Return (X, Y) of the center of cell containing provided text 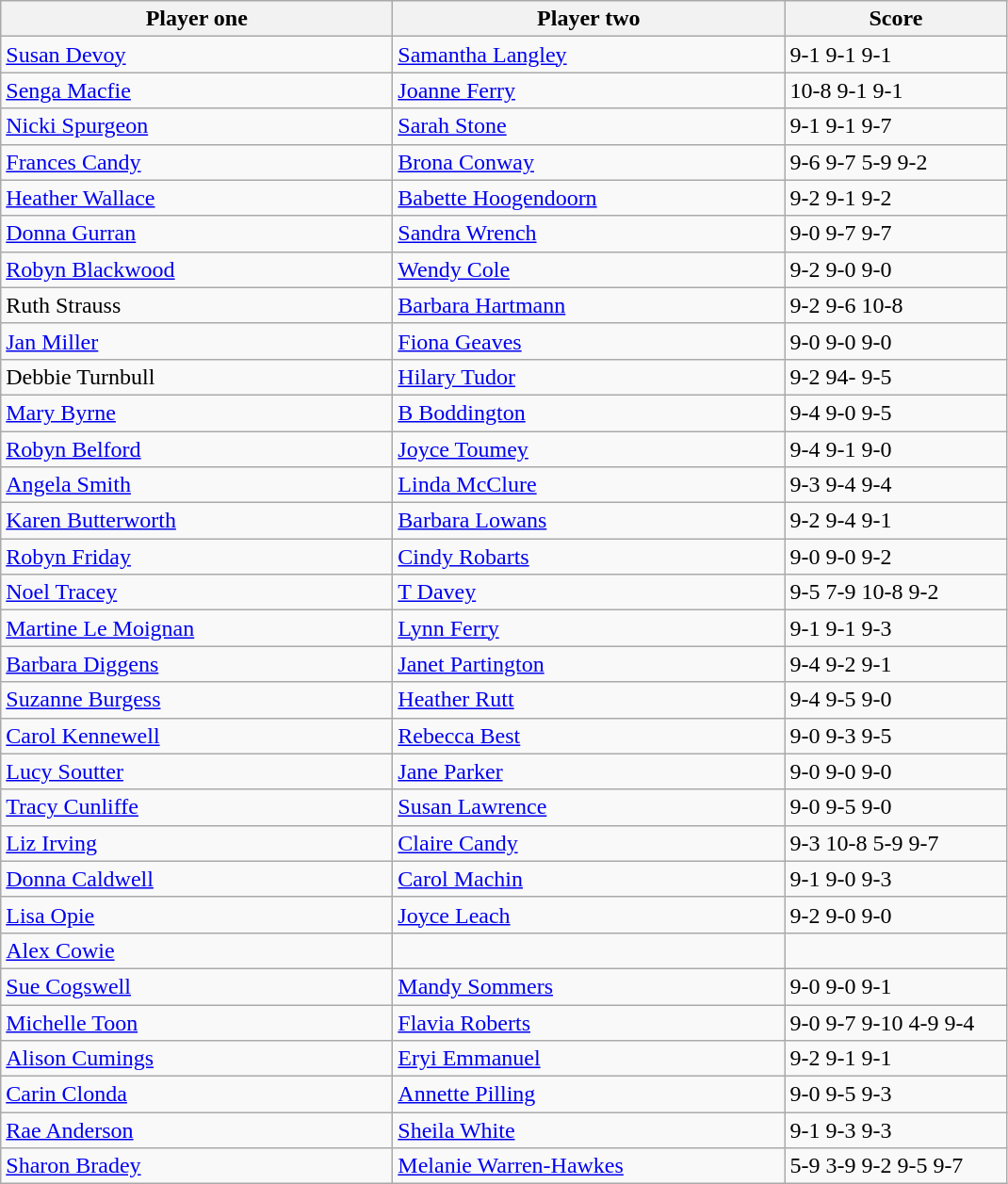
5-9 3-9 9-2 9-5 9-7 (896, 1166)
Robyn Blackwood (197, 269)
Heather Wallace (197, 198)
9-1 9-1 9-1 (896, 55)
Sheila White (589, 1130)
9-2 9-1 9-1 (896, 1059)
9-1 9-1 9-3 (896, 628)
Lucy Soutter (197, 771)
Wendy Cole (589, 269)
9-0 9-0 9-1 (896, 986)
B Boddington (589, 413)
Sandra Wrench (589, 234)
9-2 94- 9-5 (896, 377)
Fiona Geaves (589, 341)
Heather Rutt (589, 700)
Samantha Langley (589, 55)
Noel Tracey (197, 592)
9-0 9-5 9-3 (896, 1095)
9-1 9-0 9-3 (896, 879)
Hilary Tudor (589, 377)
Annette Pilling (589, 1095)
Joanne Ferry (589, 90)
Lisa Opie (197, 915)
Barbara Hartmann (589, 305)
Rae Anderson (197, 1130)
Carin Clonda (197, 1095)
Claire Candy (589, 843)
Cindy Robarts (589, 557)
9-3 9-4 9-4 (896, 485)
9-4 9-5 9-0 (896, 700)
Player two (589, 19)
Martine Le Moignan (197, 628)
9-1 9-3 9-3 (896, 1130)
Joyce Toumey (589, 449)
Karen Butterworth (197, 521)
Brona Conway (589, 162)
Suzanne Burgess (197, 700)
9-0 9-5 9-0 (896, 807)
9-0 9-7 9-7 (896, 234)
Senga Macfie (197, 90)
Ruth Strauss (197, 305)
Mandy Sommers (589, 986)
Babette Hoogendoorn (589, 198)
Michelle Toon (197, 1022)
Angela Smith (197, 485)
Robyn Friday (197, 557)
T Davey (589, 592)
Jan Miller (197, 341)
9-0 9-0 9-2 (896, 557)
Flavia Roberts (589, 1022)
Susan Devoy (197, 55)
Barbara Diggens (197, 664)
Liz Irving (197, 843)
Donna Caldwell (197, 879)
Score (896, 19)
Frances Candy (197, 162)
Linda McClure (589, 485)
9-5 7-9 10-8 9-2 (896, 592)
Sarah Stone (589, 126)
9-2 9-6 10-8 (896, 305)
Lynn Ferry (589, 628)
Tracy Cunliffe (197, 807)
9-1 9-1 9-7 (896, 126)
Debbie Turnbull (197, 377)
9-4 9-2 9-1 (896, 664)
Jane Parker (589, 771)
9-6 9-7 5-9 9-2 (896, 162)
Janet Partington (589, 664)
Melanie Warren-Hawkes (589, 1166)
9-2 9-1 9-2 (896, 198)
Rebecca Best (589, 736)
Barbara Lowans (589, 521)
9-0 9-3 9-5 (896, 736)
Carol Machin (589, 879)
Sue Cogswell (197, 986)
Robyn Belford (197, 449)
9-0 9-7 9-10 4-9 9-4 (896, 1022)
Joyce Leach (589, 915)
9-4 9-0 9-5 (896, 413)
9-4 9-1 9-0 (896, 449)
Eryi Emmanuel (589, 1059)
Susan Lawrence (589, 807)
Player one (197, 19)
Carol Kennewell (197, 736)
Nicki Spurgeon (197, 126)
Alison Cumings (197, 1059)
Donna Gurran (197, 234)
9-2 9-4 9-1 (896, 521)
Sharon Bradey (197, 1166)
Mary Byrne (197, 413)
10-8 9-1 9-1 (896, 90)
9-3 10-8 5-9 9-7 (896, 843)
Alex Cowie (197, 950)
